From the cell containing the given text, extract its center point as [X, Y] coordinate. 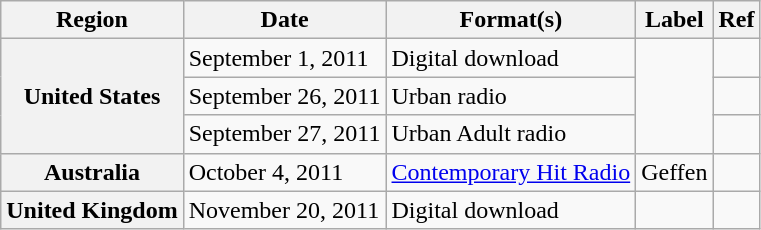
Contemporary Hit Radio [511, 172]
September 26, 2011 [284, 96]
Geffen [674, 172]
Format(s) [511, 20]
United Kingdom [92, 210]
November 20, 2011 [284, 210]
Urban Adult radio [511, 134]
October 4, 2011 [284, 172]
Date [284, 20]
Region [92, 20]
United States [92, 96]
Australia [92, 172]
Ref [736, 20]
September 1, 2011 [284, 58]
Urban radio [511, 96]
Label [674, 20]
September 27, 2011 [284, 134]
